Output the [x, y] coordinate of the center of the cell containing the given text.  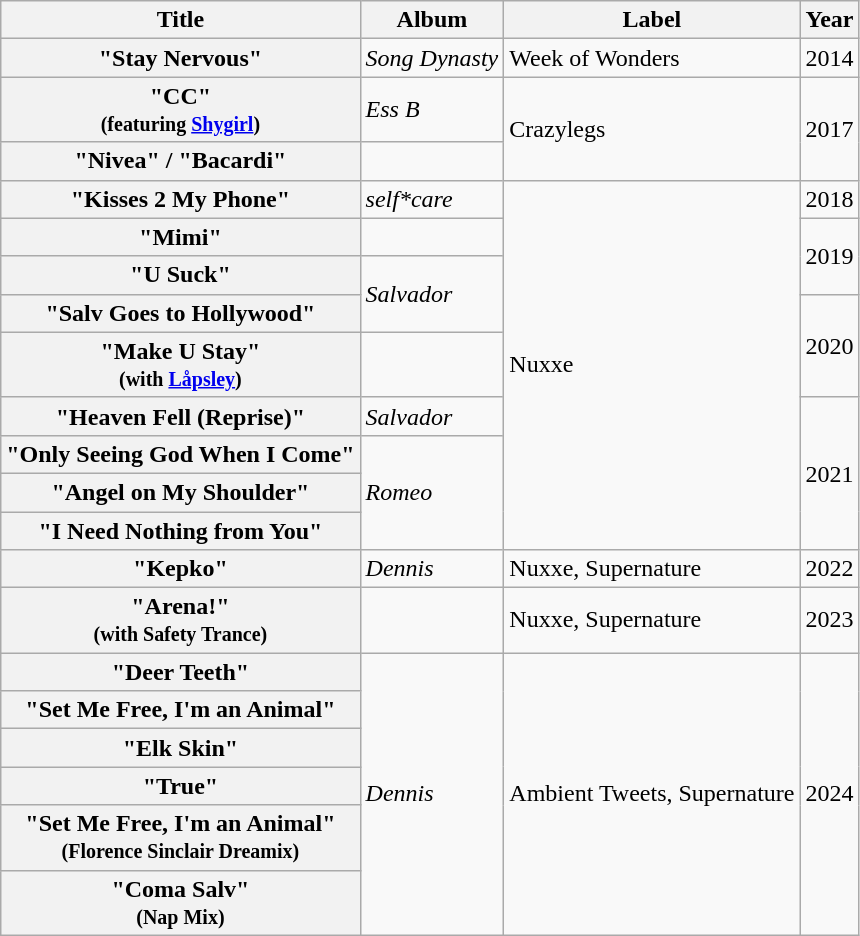
2019 [830, 256]
Album [432, 20]
"Kepko" [180, 569]
"Kisses 2 My Phone" [180, 199]
Song Dynasty [432, 58]
"Stay Nervous" [180, 58]
Crazylegs [652, 128]
"Salv Goes to Hollywood" [180, 313]
2017 [830, 128]
"I Need Nothing from You" [180, 531]
"U Suck" [180, 275]
Nuxxe [652, 365]
"Coma Salv"(Nap Mix) [180, 902]
"True" [180, 786]
2023 [830, 620]
Year [830, 20]
"Set Me Free, I'm an Animal"(Florence Sinclair Dreamix) [180, 838]
2021 [830, 473]
"Elk Skin" [180, 748]
Romeo [432, 492]
2020 [830, 346]
Title [180, 20]
self*care [432, 199]
"Only Seeing God When I Come" [180, 454]
Week of Wonders [652, 58]
"CC"(featuring Shygirl) [180, 110]
"Make U Stay"(with Låpsley) [180, 364]
"Mimi" [180, 237]
"Deer Teeth" [180, 672]
2014 [830, 58]
Ess B [432, 110]
Ambient Tweets, Supernature [652, 794]
"Arena!"(with Safety Trance) [180, 620]
"Set Me Free, I'm an Animal" [180, 710]
"Nivea" / "Bacardi" [180, 161]
Label [652, 20]
"Heaven Fell (Reprise)" [180, 416]
"Angel on My Shoulder" [180, 492]
2024 [830, 794]
2018 [830, 199]
2022 [830, 569]
